Locate the cell with the specified text and output its (X, Y) center coordinate. 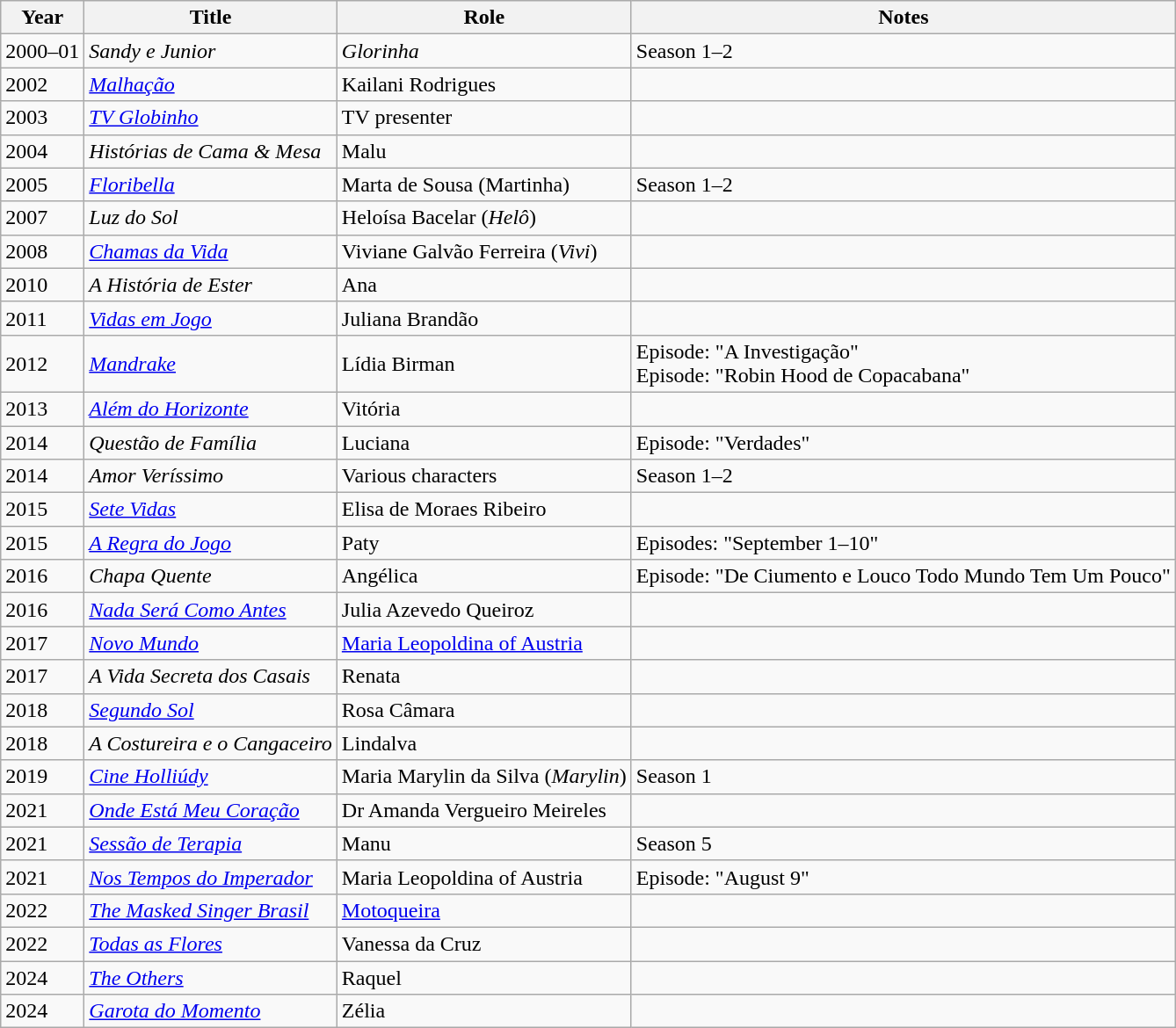
Nos Tempos do Imperador (211, 877)
Malu (483, 151)
Luz do Sol (211, 218)
Lindalva (483, 743)
Sessão de Terapia (211, 843)
Vitória (483, 409)
Lídia Birman (483, 364)
Julia Azevedo Queiroz (483, 610)
Vidas em Jogo (211, 318)
Role (483, 18)
2013 (42, 409)
A Vida Secreta dos Casais (211, 677)
Season 5 (904, 843)
Garota do Momento (211, 1011)
Questão de Família (211, 442)
Renata (483, 677)
The Masked Singer Brasil (211, 910)
2000–01 (42, 51)
Season 1 (904, 777)
2010 (42, 285)
Viviane Galvão Ferreira (Vivi) (483, 251)
Raquel (483, 978)
Notes (904, 18)
Amor Veríssimo (211, 476)
2002 (42, 84)
Todas as Flores (211, 944)
2011 (42, 318)
Various characters (483, 476)
A Regra do Jogo (211, 543)
2003 (42, 118)
2007 (42, 218)
2008 (42, 251)
Episodes: "September 1–10" (904, 543)
Sandy e Junior (211, 51)
Elisa de Moraes Ribeiro (483, 510)
Heloísa Bacelar (Helô) (483, 218)
TV Globinho (211, 118)
Sete Vidas (211, 510)
Histórias de Cama & Mesa (211, 151)
2012 (42, 364)
Vanessa da Cruz (483, 944)
Floribella (211, 185)
Paty (483, 543)
Marta de Sousa (Martinha) (483, 185)
Chapa Quente (211, 576)
Maria Marylin da Silva (Marylin) (483, 777)
Angélica (483, 576)
Cine Holliúdy (211, 777)
Year (42, 18)
Além do Horizonte (211, 409)
2005 (42, 185)
TV presenter (483, 118)
Episode: "De Ciumento e Louco Todo Mundo Tem Um Pouco" (904, 576)
Zélia (483, 1011)
Dr Amanda Vergueiro Meireles (483, 810)
A Costureira e o Cangaceiro (211, 743)
The Others (211, 978)
Onde Está Meu Coração (211, 810)
Ana (483, 285)
Episode: "August 9" (904, 877)
Motoqueira (483, 910)
Manu (483, 843)
Kailani Rodrigues (483, 84)
2019 (42, 777)
Luciana (483, 442)
2004 (42, 151)
Juliana Brandão (483, 318)
Chamas da Vida (211, 251)
Episode: "Verdades" (904, 442)
Nada Será Como Antes (211, 610)
Novo Mundo (211, 643)
Rosa Câmara (483, 710)
Episode: "A Investigação" Episode: "Robin Hood de Copacabana" (904, 364)
A História de Ester (211, 285)
Glorinha (483, 51)
Title (211, 18)
Mandrake (211, 364)
Malhação (211, 84)
Segundo Sol (211, 710)
